Scan for the cell matching the given text and deliver its [x, y] coordinate at center. 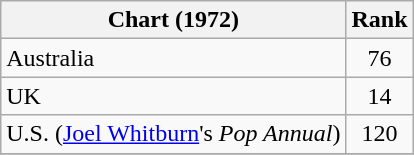
Chart (1972) [174, 20]
14 [380, 96]
U.S. (Joel Whitburn's Pop Annual) [174, 134]
76 [380, 58]
Rank [380, 20]
Australia [174, 58]
120 [380, 134]
UK [174, 96]
